Pinpoint the cell where the given text exists, returning its (x, y) midpoint coordinate. 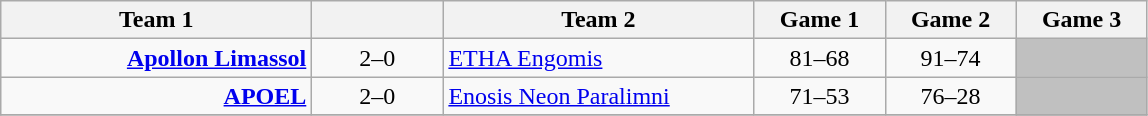
Game 1 (820, 20)
ETHA Engomis (598, 58)
81–68 (820, 58)
Team 2 (598, 20)
Game 3 (1082, 20)
91–74 (950, 58)
Game 2 (950, 20)
76–28 (950, 96)
APOEL (156, 96)
Enosis Neon Paralimni (598, 96)
Team 1 (156, 20)
Apollon Limassol (156, 58)
71–53 (820, 96)
